Identify which cell holds the provided text, then report its (x, y) central coordinate. 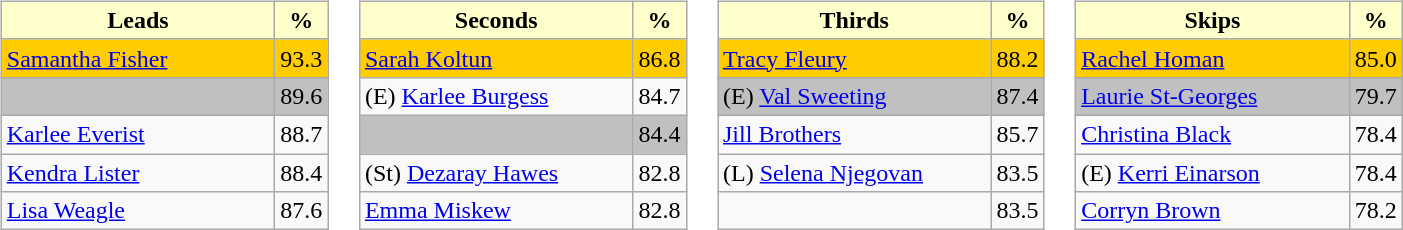
79.7 (1376, 96)
85.0 (1376, 58)
(E) Karlee Burgess (496, 96)
88.7 (302, 134)
Christina Black (1213, 134)
Skips (1213, 20)
87.4 (1018, 96)
Samantha Fisher (138, 58)
Seconds (496, 20)
(E) Kerri Einarson (1213, 173)
93.3 (302, 58)
86.8 (660, 58)
84.7 (660, 96)
84.4 (660, 134)
Rachel Homan (1213, 58)
Lisa Weagle (138, 211)
Leads (138, 20)
Laurie St-Georges (1213, 96)
87.6 (302, 211)
78.2 (1376, 211)
Sarah Koltun (496, 58)
Kendra Lister (138, 173)
Thirds (855, 20)
88.2 (1018, 58)
Tracy Fleury (855, 58)
89.6 (302, 96)
Emma Miskew (496, 211)
88.4 (302, 173)
(St) Dezaray Hawes (496, 173)
Corryn Brown (1213, 211)
(L) Selena Njegovan (855, 173)
Jill Brothers (855, 134)
Karlee Everist (138, 134)
(E) Val Sweeting (855, 96)
85.7 (1018, 134)
